Find where the given text appears and provide that cell's center as [x, y] coordinate. 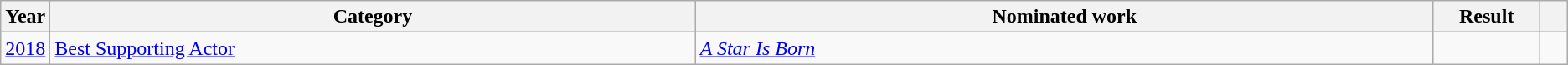
2018 [25, 48]
Year [25, 17]
A Star Is Born [1064, 48]
Nominated work [1064, 17]
Best Supporting Actor [373, 48]
Category [373, 17]
Result [1486, 17]
